Determine the (X, Y) coordinate at the center of the cell enclosing the given text.  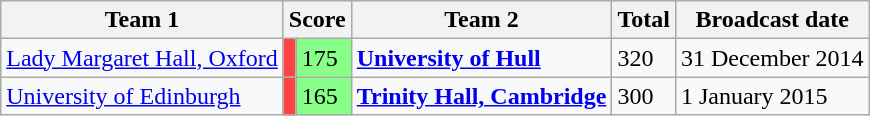
Team 1 (142, 20)
31 December 2014 (772, 58)
300 (644, 96)
Trinity Hall, Cambridge (482, 96)
Lady Margaret Hall, Oxford (142, 58)
175 (324, 58)
Total (644, 20)
Score (317, 20)
University of Hull (482, 58)
320 (644, 58)
Team 2 (482, 20)
University of Edinburgh (142, 96)
Broadcast date (772, 20)
165 (324, 96)
1 January 2015 (772, 96)
